From the cell containing the given text, extract its center point as [x, y] coordinate. 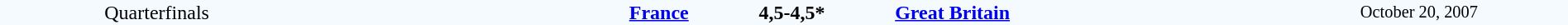
Quarterfinals [157, 12]
Great Britain [1082, 12]
4,5-4,5* [791, 12]
France [501, 12]
October 20, 2007 [1419, 12]
